Locate the cell with the specified text and output its [X, Y] center coordinate. 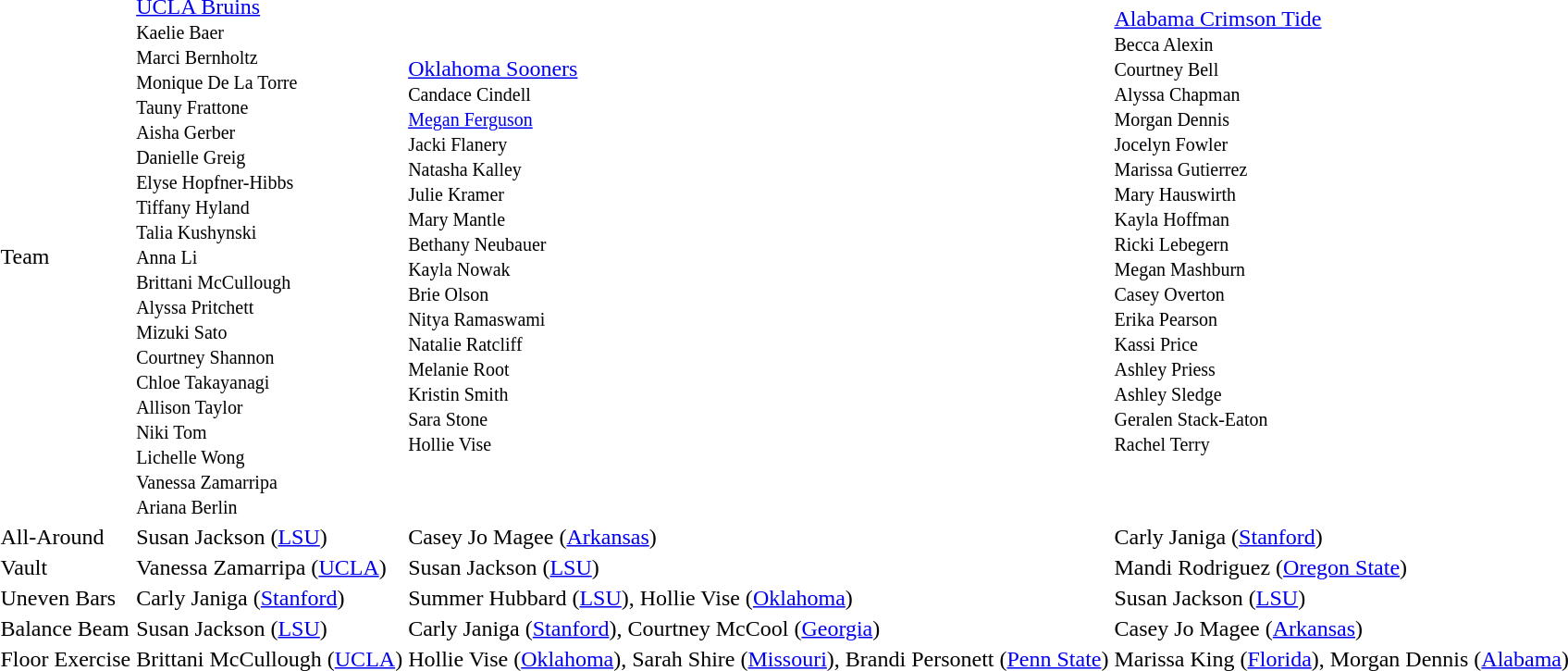
Casey Jo Magee (Arkansas) [759, 537]
Vanessa Zamarripa (UCLA) [270, 567]
Summer Hubbard (LSU), Hollie Vise (Oklahoma) [759, 598]
Carly Janiga (Stanford) [270, 598]
Carly Janiga (Stanford), Courtney McCool (Georgia) [759, 628]
